For the text-containing cell, return its midpoint in [x, y] coordinate format. 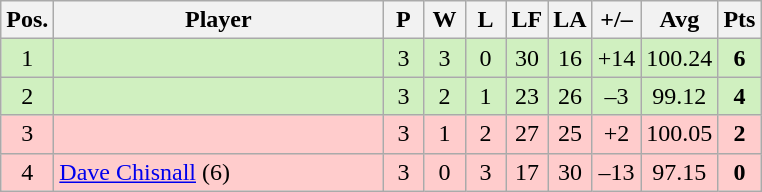
+/– [616, 20]
100.05 [680, 134]
LF [527, 20]
L [486, 20]
–13 [616, 172]
99.12 [680, 96]
LA [570, 20]
P [404, 20]
+14 [616, 58]
Avg [680, 20]
–3 [616, 96]
Pos. [28, 20]
16 [570, 58]
W [444, 20]
Player [218, 20]
26 [570, 96]
27 [527, 134]
6 [740, 58]
100.24 [680, 58]
Dave Chisnall (6) [218, 172]
Pts [740, 20]
25 [570, 134]
17 [527, 172]
23 [527, 96]
+2 [616, 134]
97.15 [680, 172]
